Determine the (x, y) coordinate at the center of the cell enclosing the given text.  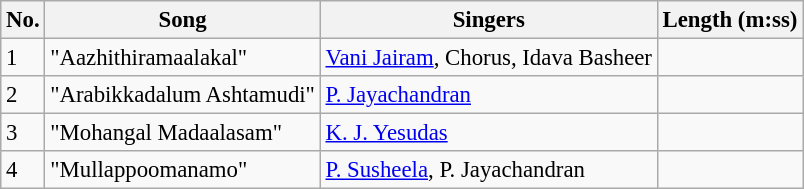
"Aazhithiramaalakal" (182, 58)
Length (m:ss) (730, 20)
4 (23, 170)
Singers (488, 20)
"Mullappoomanamo" (182, 170)
1 (23, 58)
No. (23, 20)
Vani Jairam, Chorus, Idava Basheer (488, 58)
3 (23, 133)
Song (182, 20)
P. Jayachandran (488, 95)
"Mohangal Madaalasam" (182, 133)
P. Susheela, P. Jayachandran (488, 170)
"Arabikkadalum Ashtamudi" (182, 95)
K. J. Yesudas (488, 133)
2 (23, 95)
